Return [x, y] of the center of cell containing provided text 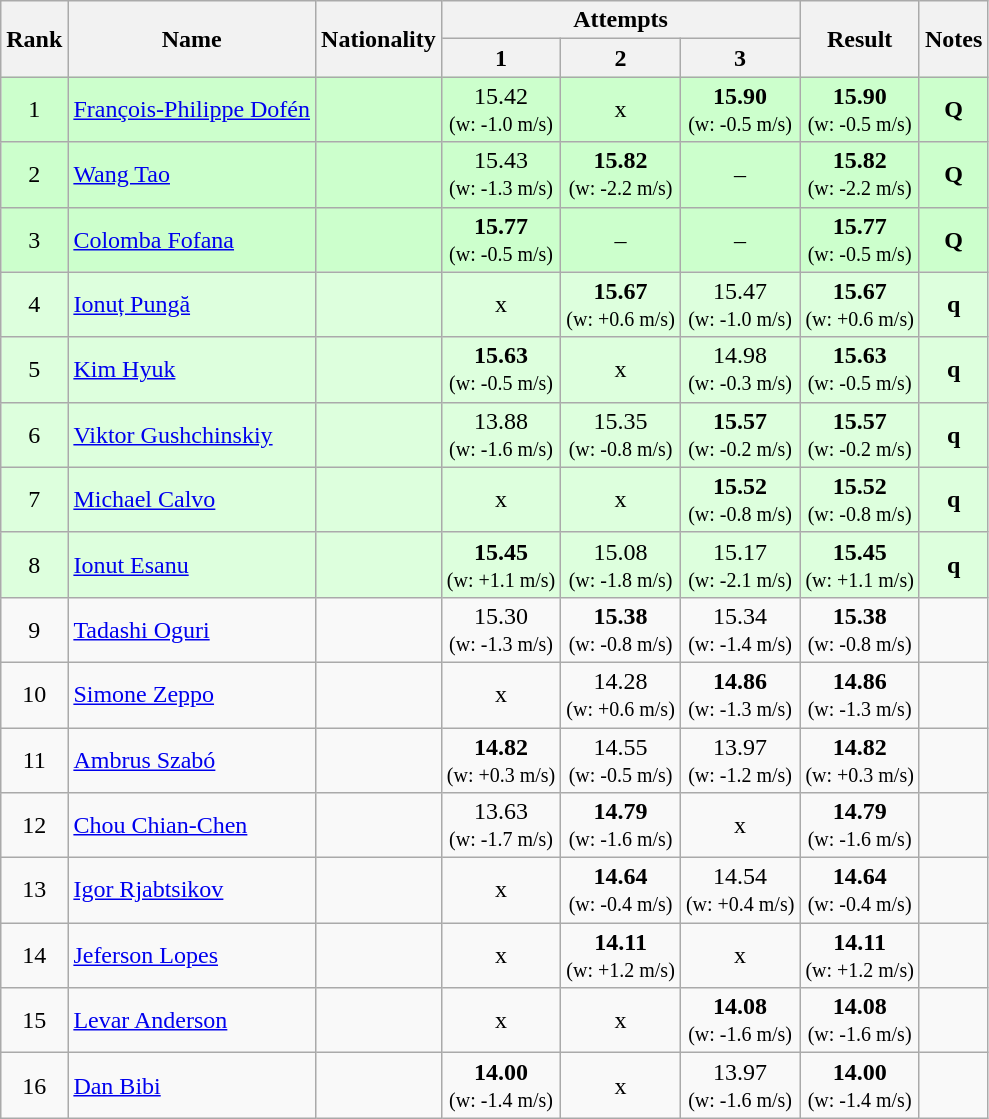
15.63(w: -0.5 m/s) [501, 370]
14.08 (w: -1.6 m/s) [860, 1020]
Michael Calvo [192, 500]
Attempts [620, 20]
14.11(w: +1.2 m/s) [621, 956]
Colomba Fofana [192, 240]
15.90(w: -0.5 m/s) [740, 110]
15.38(w: -0.8 m/s) [621, 630]
7 [34, 500]
13.63(w: -1.7 m/s) [501, 826]
15.57 (w: -0.2 m/s) [860, 434]
14.00 (w: -1.4 m/s) [860, 1086]
Simone Zeppo [192, 694]
15.82 (w: -2.2 m/s) [860, 174]
13 [34, 890]
Notes [953, 39]
14 [34, 956]
8 [34, 564]
15.90 (w: -0.5 m/s) [860, 110]
15.42(w: -1.0 m/s) [501, 110]
Dan Bibi [192, 1086]
14.64 (w: -0.4 m/s) [860, 890]
11 [34, 760]
14.28(w: +0.6 m/s) [621, 694]
Kim Hyuk [192, 370]
14.86 (w: -1.3 m/s) [860, 694]
15.57(w: -0.2 m/s) [740, 434]
15.82(w: -2.2 m/s) [621, 174]
15.47(w: -1.0 m/s) [740, 304]
14.79(w: -1.6 m/s) [621, 826]
15.67 (w: +0.6 m/s) [860, 304]
Ambrus Szabó [192, 760]
Chou Chian-Chen [192, 826]
13.88(w: -1.6 m/s) [501, 434]
15.77(w: -0.5 m/s) [501, 240]
Wang Tao [192, 174]
Name [192, 39]
14.82(w: +0.3 m/s) [501, 760]
16 [34, 1086]
13.97(w: -1.6 m/s) [740, 1086]
15.38 (w: -0.8 m/s) [860, 630]
François-Philippe Dofén [192, 110]
14.54(w: +0.4 m/s) [740, 890]
15.45 (w: +1.1 m/s) [860, 564]
15.35(w: -0.8 m/s) [621, 434]
Jeferson Lopes [192, 956]
Ionuț Pungă [192, 304]
15.63 (w: -0.5 m/s) [860, 370]
Result [860, 39]
15.67(w: +0.6 m/s) [621, 304]
6 [34, 434]
14.11 (w: +1.2 m/s) [860, 956]
12 [34, 826]
15.43(w: -1.3 m/s) [501, 174]
15.52(w: -0.8 m/s) [740, 500]
15.17(w: -2.1 m/s) [740, 564]
Nationality [379, 39]
Levar Anderson [192, 1020]
Ionut Esanu [192, 564]
15.52 (w: -0.8 m/s) [860, 500]
5 [34, 370]
15.34(w: -1.4 m/s) [740, 630]
15.45(w: +1.1 m/s) [501, 564]
14.64(w: -0.4 m/s) [621, 890]
14.79 (w: -1.6 m/s) [860, 826]
14.08(w: -1.6 m/s) [740, 1020]
Viktor Gushchinskiy [192, 434]
10 [34, 694]
Tadashi Oguri [192, 630]
14.82 (w: +0.3 m/s) [860, 760]
14.55(w: -0.5 m/s) [621, 760]
15 [34, 1020]
Rank [34, 39]
15.30(w: -1.3 m/s) [501, 630]
13.97(w: -1.2 m/s) [740, 760]
14.98(w: -0.3 m/s) [740, 370]
15.77 (w: -0.5 m/s) [860, 240]
Igor Rjabtsikov [192, 890]
14.86(w: -1.3 m/s) [740, 694]
9 [34, 630]
14.00(w: -1.4 m/s) [501, 1086]
4 [34, 304]
15.08(w: -1.8 m/s) [621, 564]
